Provide the (X, Y) coordinate of the cell's center where the given text is located.  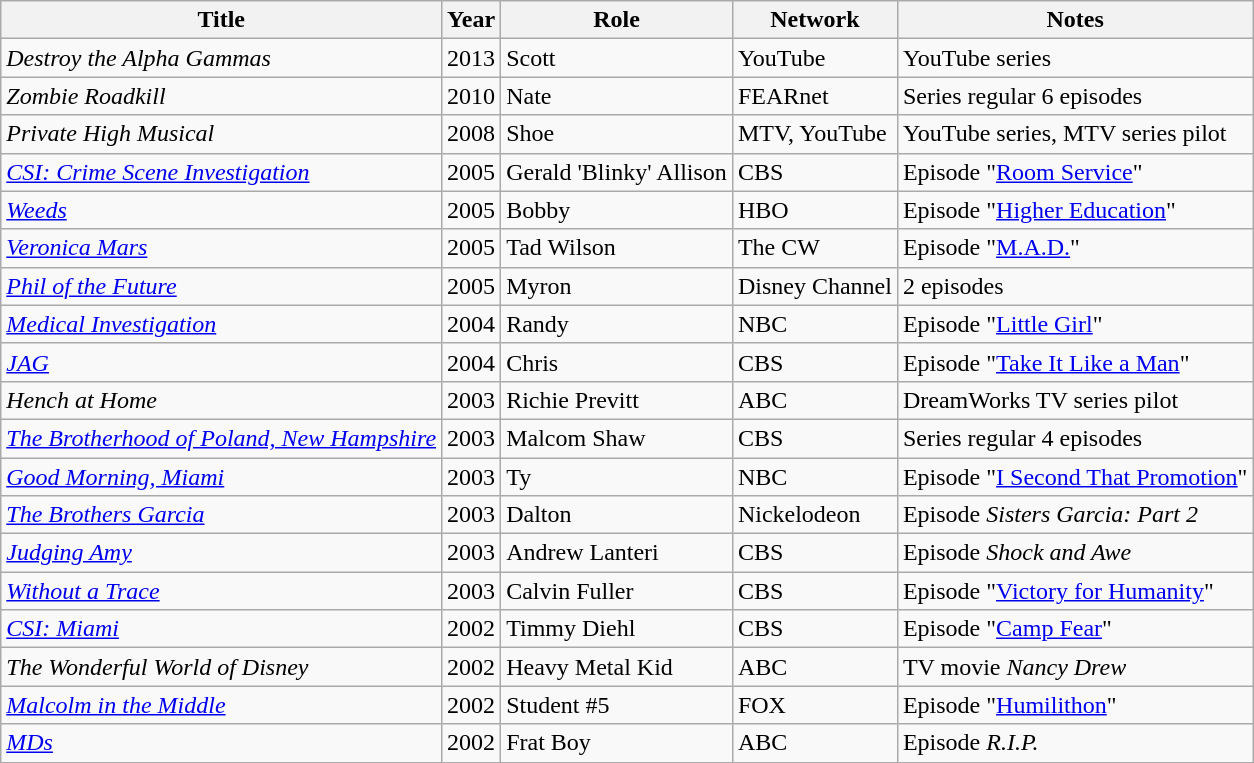
Malcom Shaw (617, 438)
Calvin Fuller (617, 591)
Medical Investigation (222, 324)
MTV, YouTube (814, 134)
FOX (814, 705)
Episode "Take It Like a Man" (1075, 362)
Malcolm in the Middle (222, 705)
Phil of the Future (222, 286)
The Brotherhood of Poland, New Hampshire (222, 438)
Heavy Metal Kid (617, 667)
Student #5 (617, 705)
JAG (222, 362)
Frat Boy (617, 743)
Shoe (617, 134)
The Wonderful World of Disney (222, 667)
Nate (617, 96)
Episode "I Second That Promotion" (1075, 477)
MDs (222, 743)
TV movie Nancy Drew (1075, 667)
2008 (472, 134)
YouTube series, MTV series pilot (1075, 134)
HBO (814, 210)
Richie Previtt (617, 400)
Zombie Roadkill (222, 96)
Gerald 'Blinky' Allison (617, 172)
2 episodes (1075, 286)
YouTube series (1075, 58)
Notes (1075, 20)
Episode Sisters Garcia: Part 2 (1075, 515)
Myron (617, 286)
Randy (617, 324)
Chris (617, 362)
Episode "Room Service" (1075, 172)
The CW (814, 248)
Bobby (617, 210)
Veronica Mars (222, 248)
CSI: Miami (222, 629)
Episode "Higher Education" (1075, 210)
Weeds (222, 210)
Nickelodeon (814, 515)
FEARnet (814, 96)
Role (617, 20)
CSI: Crime Scene Investigation (222, 172)
Episode "Humilithon" (1075, 705)
2010 (472, 96)
Episode "Victory for Humanity" (1075, 591)
Episode "Camp Fear" (1075, 629)
Title (222, 20)
Andrew Lanteri (617, 553)
DreamWorks TV series pilot (1075, 400)
Timmy Diehl (617, 629)
Episode R.I.P. (1075, 743)
Hench at Home (222, 400)
Series regular 4 episodes (1075, 438)
2013 (472, 58)
Ty (617, 477)
Dalton (617, 515)
Network (814, 20)
Judging Amy (222, 553)
Private High Musical (222, 134)
Scott (617, 58)
YouTube (814, 58)
Year (472, 20)
Episode Shock and Awe (1075, 553)
Episode "M.A.D." (1075, 248)
Tad Wilson (617, 248)
Series regular 6 episodes (1075, 96)
Destroy the Alpha Gammas (222, 58)
Disney Channel (814, 286)
Episode "Little Girl" (1075, 324)
Without a Trace (222, 591)
The Brothers Garcia (222, 515)
Good Morning, Miami (222, 477)
